Provide the (X, Y) coordinate of the cell's center where the given text is located.  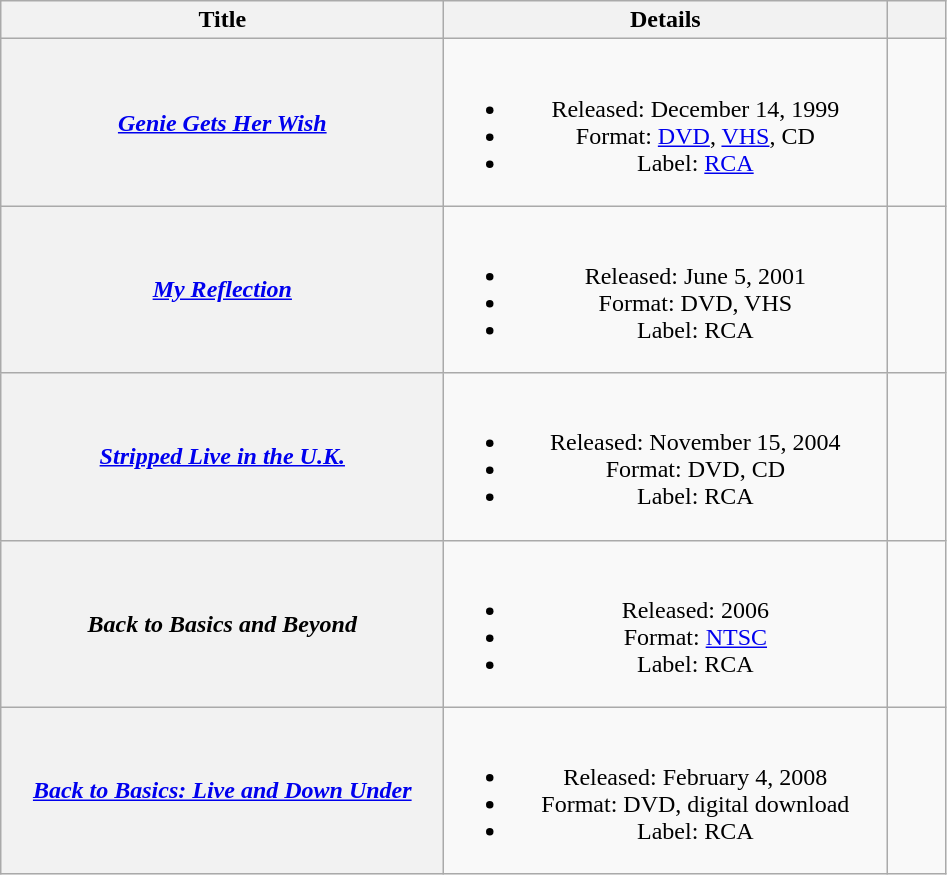
Details (666, 20)
Title (222, 20)
Released: February 4, 2008Format: DVD, digital downloadLabel: RCA (666, 790)
Released: June 5, 2001Format: DVD, VHSLabel: RCA (666, 290)
Genie Gets Her Wish (222, 122)
My Reflection (222, 290)
Stripped Live in the U.K. (222, 456)
Released: December 14, 1999Format: DVD, VHS, CDLabel: RCA (666, 122)
Back to Basics and Beyond (222, 624)
Released: November 15, 2004Format: DVD, CDLabel: RCA (666, 456)
Back to Basics: Live and Down Under (222, 790)
Released: 2006Format: NTSCLabel: RCA (666, 624)
